For the text-containing cell, return its midpoint in (x, y) coordinate format. 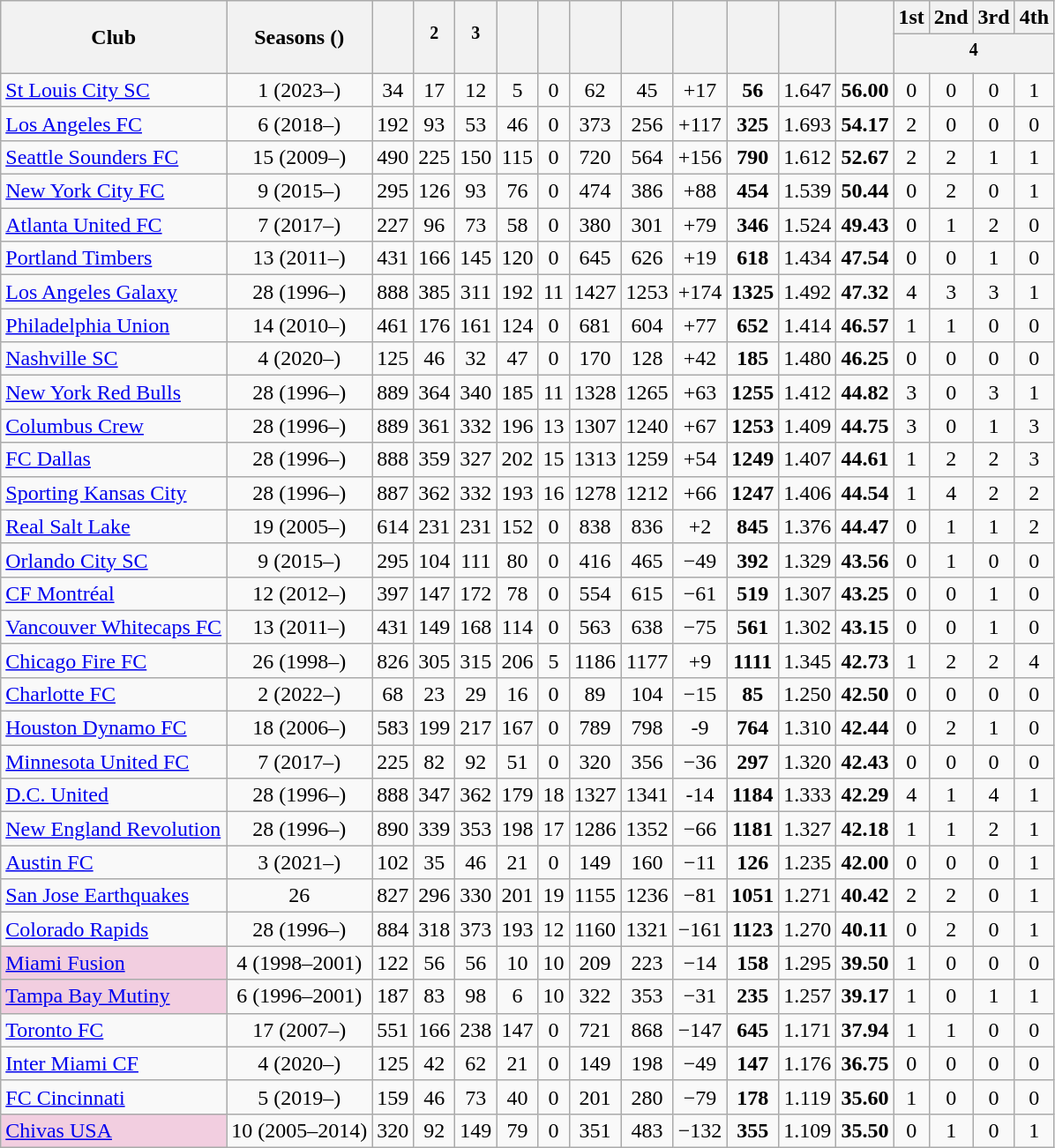
1352 (647, 829)
42.73 (864, 660)
19 (2005–) (300, 526)
206 (517, 660)
1186 (595, 660)
305 (434, 660)
256 (647, 123)
1.407 (808, 459)
−147 (700, 1030)
1.271 (808, 896)
4 (1998–2001) (300, 963)
+63 (700, 392)
47 (517, 359)
1051 (753, 896)
2nd (951, 18)
13 (554, 426)
80 (517, 560)
42.29 (864, 795)
145 (476, 258)
461 (393, 325)
196 (517, 426)
79 (517, 1130)
1255 (753, 392)
1.480 (808, 359)
1.406 (808, 493)
1.693 (808, 123)
96 (434, 225)
Sporting Kansas City (114, 493)
26 (1998–) (300, 660)
37.94 (864, 1030)
604 (647, 325)
152 (517, 526)
789 (595, 728)
483 (647, 1130)
720 (595, 157)
−36 (700, 762)
54.17 (864, 123)
42.00 (864, 862)
−81 (700, 896)
39.17 (864, 996)
128 (647, 359)
Columbus Crew (114, 426)
564 (647, 157)
845 (753, 526)
474 (595, 191)
764 (753, 728)
325 (753, 123)
68 (393, 694)
−61 (700, 593)
297 (753, 762)
+42 (700, 359)
−132 (700, 1130)
490 (393, 157)
1.345 (808, 660)
15 (2009–) (300, 157)
Colorado Rapids (114, 929)
40.11 (864, 929)
355 (753, 1130)
1.235 (808, 862)
1.171 (808, 1030)
1.434 (808, 258)
Philadelphia Union (114, 325)
1.412 (808, 392)
18 (554, 795)
170 (595, 359)
+17 (700, 90)
Nashville SC (114, 359)
42 (434, 1063)
178 (753, 1097)
+66 (700, 493)
83 (434, 996)
1427 (595, 292)
1212 (647, 493)
227 (393, 225)
1247 (753, 493)
Portland Timbers (114, 258)
50.44 (864, 191)
359 (434, 459)
160 (647, 862)
1325 (753, 292)
868 (647, 1030)
−31 (700, 996)
+9 (700, 660)
311 (476, 292)
1341 (647, 795)
238 (476, 1030)
551 (393, 1030)
New York City FC (114, 191)
1259 (647, 459)
179 (517, 795)
150 (476, 157)
209 (595, 963)
392 (753, 560)
35.50 (864, 1130)
+67 (700, 426)
1.647 (808, 90)
301 (647, 225)
53 (476, 123)
15 (554, 459)
322 (595, 996)
1.539 (808, 191)
465 (647, 560)
-9 (700, 728)
1 (2023–) (300, 90)
34 (393, 90)
176 (434, 325)
1.492 (808, 292)
−11 (700, 862)
D.C. United (114, 795)
4th (1034, 18)
3 (2021–) (300, 862)
887 (393, 493)
+54 (700, 459)
836 (647, 526)
1.302 (808, 627)
Charlotte FC (114, 694)
416 (595, 560)
1.327 (808, 829)
39.50 (864, 963)
172 (476, 593)
+79 (700, 225)
159 (393, 1097)
3rd (993, 18)
35.60 (864, 1097)
43.56 (864, 560)
327 (476, 459)
New York Red Bulls (114, 392)
+77 (700, 325)
1.612 (808, 157)
386 (647, 191)
1155 (595, 896)
St Louis City SC (114, 90)
42.43 (864, 762)
315 (476, 660)
1240 (647, 426)
296 (434, 896)
563 (595, 627)
Atlanta United FC (114, 225)
1.176 (808, 1063)
26 (300, 896)
6 (2018–) (300, 123)
1.524 (808, 225)
158 (753, 963)
78 (517, 593)
1236 (647, 896)
+174 (700, 292)
364 (434, 392)
1.257 (808, 996)
1.376 (808, 526)
+19 (700, 258)
454 (753, 191)
361 (434, 426)
85 (753, 694)
42.18 (864, 829)
−161 (700, 929)
280 (647, 1097)
47.32 (864, 292)
351 (595, 1130)
43.15 (864, 627)
Club (114, 37)
98 (476, 996)
1327 (595, 795)
17 (2007–) (300, 1030)
1.307 (808, 593)
Los Angeles FC (114, 123)
111 (476, 560)
+2 (700, 526)
167 (517, 728)
+156 (700, 157)
1313 (595, 459)
1.250 (808, 694)
1249 (753, 459)
44.54 (864, 493)
1321 (647, 929)
−14 (700, 963)
1181 (753, 829)
49.43 (864, 225)
826 (393, 660)
Inter Miami CF (114, 1063)
43.25 (864, 593)
346 (753, 225)
1123 (753, 929)
385 (434, 292)
1.414 (808, 325)
FC Dallas (114, 459)
1328 (595, 392)
82 (434, 762)
40 (517, 1097)
Seasons () (300, 37)
Chivas USA (114, 1130)
519 (753, 593)
Toronto FC (114, 1030)
202 (517, 459)
168 (476, 627)
347 (434, 795)
583 (393, 728)
52.67 (864, 157)
884 (393, 929)
12 (2012–) (300, 593)
44.82 (864, 392)
721 (595, 1030)
18 (2006–) (300, 728)
235 (753, 996)
1.333 (808, 795)
56.00 (864, 90)
1.295 (808, 963)
+88 (700, 191)
FC Cincinnati (114, 1097)
790 (753, 157)
1265 (647, 392)
626 (647, 258)
46.25 (864, 359)
58 (517, 225)
223 (647, 963)
1.270 (808, 929)
44.61 (864, 459)
Minnesota United FC (114, 762)
187 (393, 996)
19 (554, 896)
114 (517, 627)
6 (1996–2001) (300, 996)
1184 (753, 795)
115 (517, 157)
29 (476, 694)
1111 (753, 660)
89 (595, 694)
36.75 (864, 1063)
397 (393, 593)
102 (393, 862)
5 (2019–) (300, 1097)
CF Montréal (114, 593)
45 (647, 90)
44.75 (864, 426)
1.310 (808, 728)
10 (2005–2014) (300, 1130)
356 (647, 762)
1.329 (808, 560)
6 (517, 996)
47.54 (864, 258)
1286 (595, 829)
Chicago Fire FC (114, 660)
44.47 (864, 526)
1307 (595, 426)
51 (517, 762)
-14 (700, 795)
Austin FC (114, 862)
23 (434, 694)
380 (595, 225)
San Jose Earthquakes (114, 896)
827 (393, 896)
340 (476, 392)
2 (2022–) (300, 694)
Real Salt Lake (114, 526)
−15 (700, 694)
42.50 (864, 694)
−66 (700, 829)
1.409 (808, 426)
561 (753, 627)
199 (434, 728)
122 (393, 963)
35 (434, 862)
−75 (700, 627)
124 (517, 325)
614 (393, 526)
Houston Dynamo FC (114, 728)
Orlando City SC (114, 560)
1.119 (808, 1097)
339 (434, 829)
890 (393, 829)
1.320 (808, 762)
Los Angeles Galaxy (114, 292)
1278 (595, 493)
330 (476, 896)
838 (595, 526)
681 (595, 325)
46.57 (864, 325)
Vancouver Whitecaps FC (114, 627)
217 (476, 728)
554 (595, 593)
615 (647, 593)
42.44 (864, 728)
New England Revolution (114, 829)
638 (647, 627)
798 (647, 728)
32 (476, 359)
120 (517, 258)
652 (753, 325)
40.42 (864, 896)
161 (476, 325)
1160 (595, 929)
−79 (700, 1097)
318 (434, 929)
1177 (647, 660)
1st (911, 18)
+117 (700, 123)
Seattle Sounders FC (114, 157)
Miami Fusion (114, 963)
1.109 (808, 1130)
14 (2010–) (300, 325)
618 (753, 258)
76 (517, 191)
Tampa Bay Mutiny (114, 996)
